Return the (x, y) coordinate for the center point of the cell that contains the specified text.  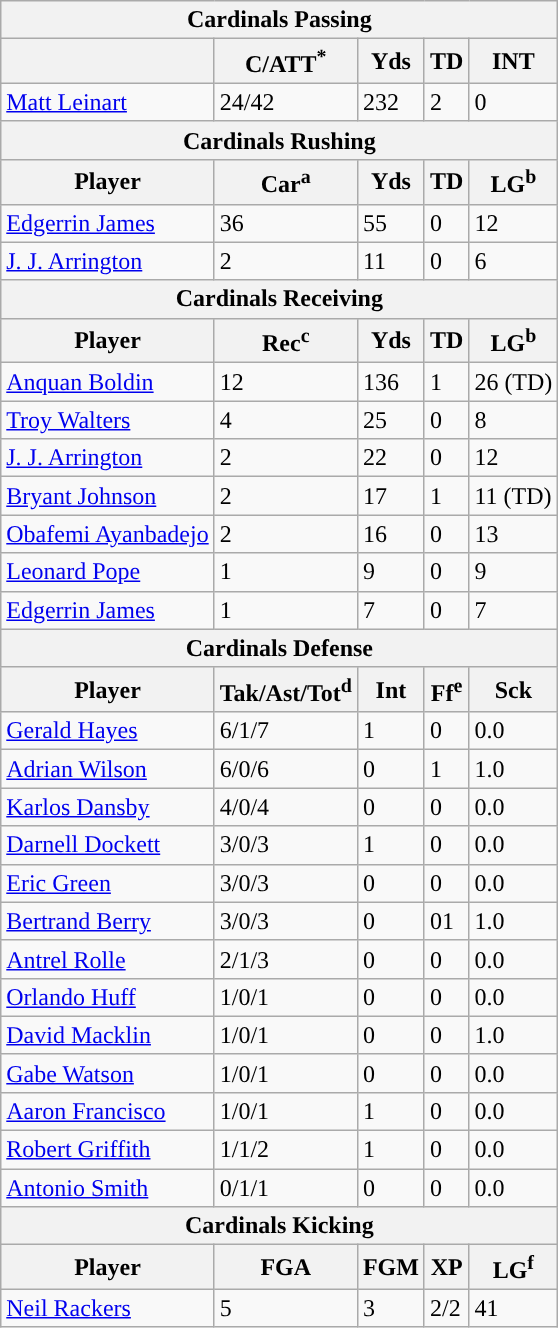
Tak/Ast/Totd (286, 690)
Cara (286, 182)
FGA (286, 1268)
22 (390, 458)
13 (514, 534)
1/1/2 (286, 1150)
Orlando Huff (108, 997)
232 (390, 102)
8 (514, 420)
David Macklin (108, 1035)
Eric Green (108, 883)
Troy Walters (108, 420)
Cardinals Rushing (280, 140)
FGM (390, 1268)
41 (514, 1308)
2/2 (446, 1308)
25 (390, 420)
Adrian Wilson (108, 769)
24/42 (286, 102)
Gerald Hayes (108, 731)
Leonard Pope (108, 572)
Recc (286, 340)
Gabe Watson (108, 1073)
11 (390, 261)
01 (446, 921)
Antrel Rolle (108, 959)
C/ATT* (286, 62)
Neil Rackers (108, 1308)
4 (286, 420)
Ffe (446, 690)
2/1/3 (286, 959)
LGf (514, 1268)
Bryant Johnson (108, 496)
17 (390, 496)
3 (390, 1308)
Darnell Dockett (108, 845)
Karlos Dansby (108, 807)
0/1/1 (286, 1188)
55 (390, 223)
11 (TD) (514, 496)
26 (TD) (514, 382)
16 (390, 534)
136 (390, 382)
5 (286, 1308)
6/0/6 (286, 769)
Cardinals Passing (280, 20)
Cardinals Receiving (280, 299)
Anquan Boldin (108, 382)
Sck (514, 690)
Cardinals Defense (280, 648)
6/1/7 (286, 731)
Bertrand Berry (108, 921)
Obafemi Ayanbadejo (108, 534)
INT (514, 62)
Robert Griffith (108, 1150)
6 (514, 261)
Int (390, 690)
36 (286, 223)
Matt Leinart (108, 102)
Cardinals Kicking (280, 1226)
4/0/4 (286, 807)
Aaron Francisco (108, 1111)
XP (446, 1268)
Antonio Smith (108, 1188)
